Identify which cell holds the provided text, then report its [X, Y] central coordinate. 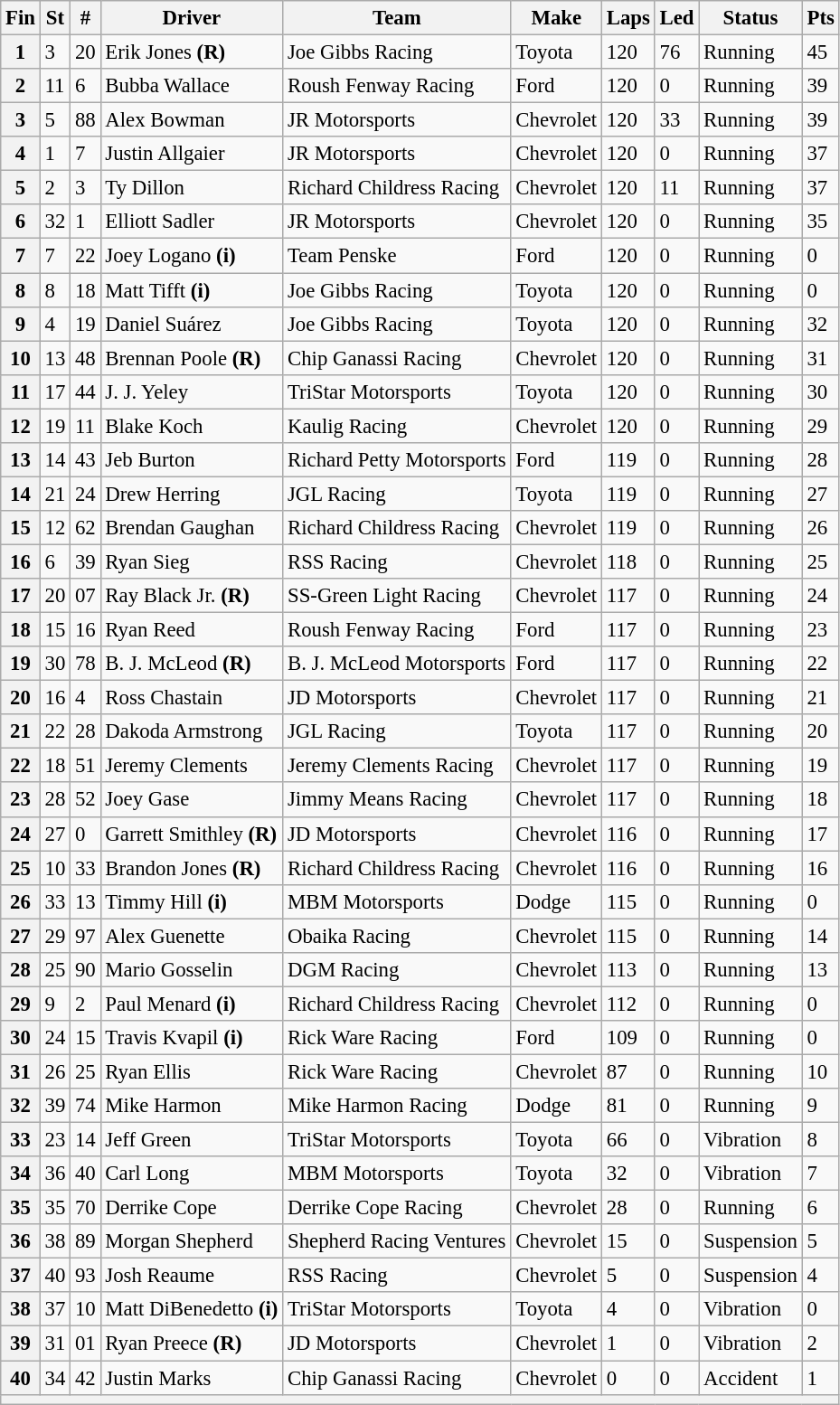
DGM Racing [397, 970]
118 [628, 561]
76 [676, 52]
Paul Menard (i) [192, 1004]
Brandon Jones (R) [192, 868]
Justin Allgaier [192, 154]
Brendan Gaughan [192, 528]
44 [85, 391]
01 [85, 1344]
Timmy Hill (i) [192, 901]
B. J. McLeod (R) [192, 664]
87 [628, 1071]
Status [750, 18]
62 [85, 528]
Mike Harmon Racing [397, 1106]
Team [397, 18]
Ray Black Jr. (R) [192, 596]
Pts [821, 18]
07 [85, 596]
113 [628, 970]
78 [85, 664]
52 [85, 800]
Alex Guenette [192, 936]
Joey Gase [192, 800]
Shepherd Racing Ventures [397, 1241]
Carl Long [192, 1174]
Jimmy Means Racing [397, 800]
Joey Logano (i) [192, 256]
Mario Gosselin [192, 970]
Derrike Cope Racing [397, 1208]
Ryan Sieg [192, 561]
Brennan Poole (R) [192, 358]
93 [85, 1276]
St [54, 18]
Erik Jones (R) [192, 52]
Dakoda Armstrong [192, 731]
Garrett Smithley (R) [192, 834]
66 [628, 1140]
Matt Tifft (i) [192, 290]
B. J. McLeod Motorsports [397, 664]
Justin Marks [192, 1378]
Josh Reaume [192, 1276]
Obaika Racing [397, 936]
Bubba Wallace [192, 86]
51 [85, 766]
42 [85, 1378]
Blake Koch [192, 426]
90 [85, 970]
J. J. Yeley [192, 391]
48 [85, 358]
Make [556, 18]
Kaulig Racing [397, 426]
Jeb Burton [192, 460]
# [85, 18]
Drew Herring [192, 494]
81 [628, 1106]
97 [85, 936]
Ryan Ellis [192, 1071]
Morgan Shepherd [192, 1241]
109 [628, 1038]
Ryan Reed [192, 630]
Richard Petty Motorsports [397, 460]
SS-Green Light Racing [397, 596]
Derrike Cope [192, 1208]
Accident [750, 1378]
74 [85, 1106]
Driver [192, 18]
88 [85, 120]
Led [676, 18]
Laps [628, 18]
Ty Dillon [192, 188]
Elliott Sadler [192, 222]
Jeremy Clements [192, 766]
Mike Harmon [192, 1106]
Fin [21, 18]
89 [85, 1241]
Travis Kvapil (i) [192, 1038]
Ryan Preece (R) [192, 1344]
Alex Bowman [192, 120]
112 [628, 1004]
Jeff Green [192, 1140]
70 [85, 1208]
43 [85, 460]
Team Penske [397, 256]
Ross Chastain [192, 698]
45 [821, 52]
Daniel Suárez [192, 324]
Jeremy Clements Racing [397, 766]
Matt DiBenedetto (i) [192, 1310]
